Scan for the cell matching the given text and deliver its (x, y) coordinate at center. 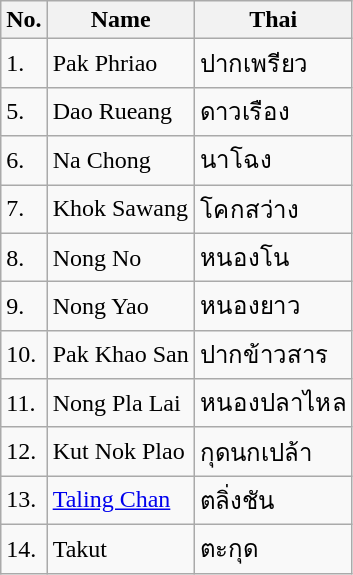
Nong Yao (120, 306)
6. (24, 160)
หนองยาว (273, 306)
ดาวเรือง (273, 112)
10. (24, 354)
กุดนกเปล้า (273, 452)
Takut (120, 548)
14. (24, 548)
11. (24, 404)
7. (24, 208)
5. (24, 112)
Pak Khao San (120, 354)
ปากเพรียว (273, 64)
หนองโน (273, 258)
โคกสว่าง (273, 208)
1. (24, 64)
Kut Nok Plao (120, 452)
Na Chong (120, 160)
Dao Rueang (120, 112)
ตลิ่งชัน (273, 500)
Nong Pla Lai (120, 404)
13. (24, 500)
12. (24, 452)
Name (120, 20)
Nong No (120, 258)
Thai (273, 20)
Khok Sawang (120, 208)
No. (24, 20)
ปากข้าวสาร (273, 354)
หนองปลาไหล (273, 404)
ตะกุด (273, 548)
Pak Phriao (120, 64)
Taling Chan (120, 500)
8. (24, 258)
นาโฉง (273, 160)
9. (24, 306)
